Scan for the cell matching the given text and deliver its [X, Y] coordinate at center. 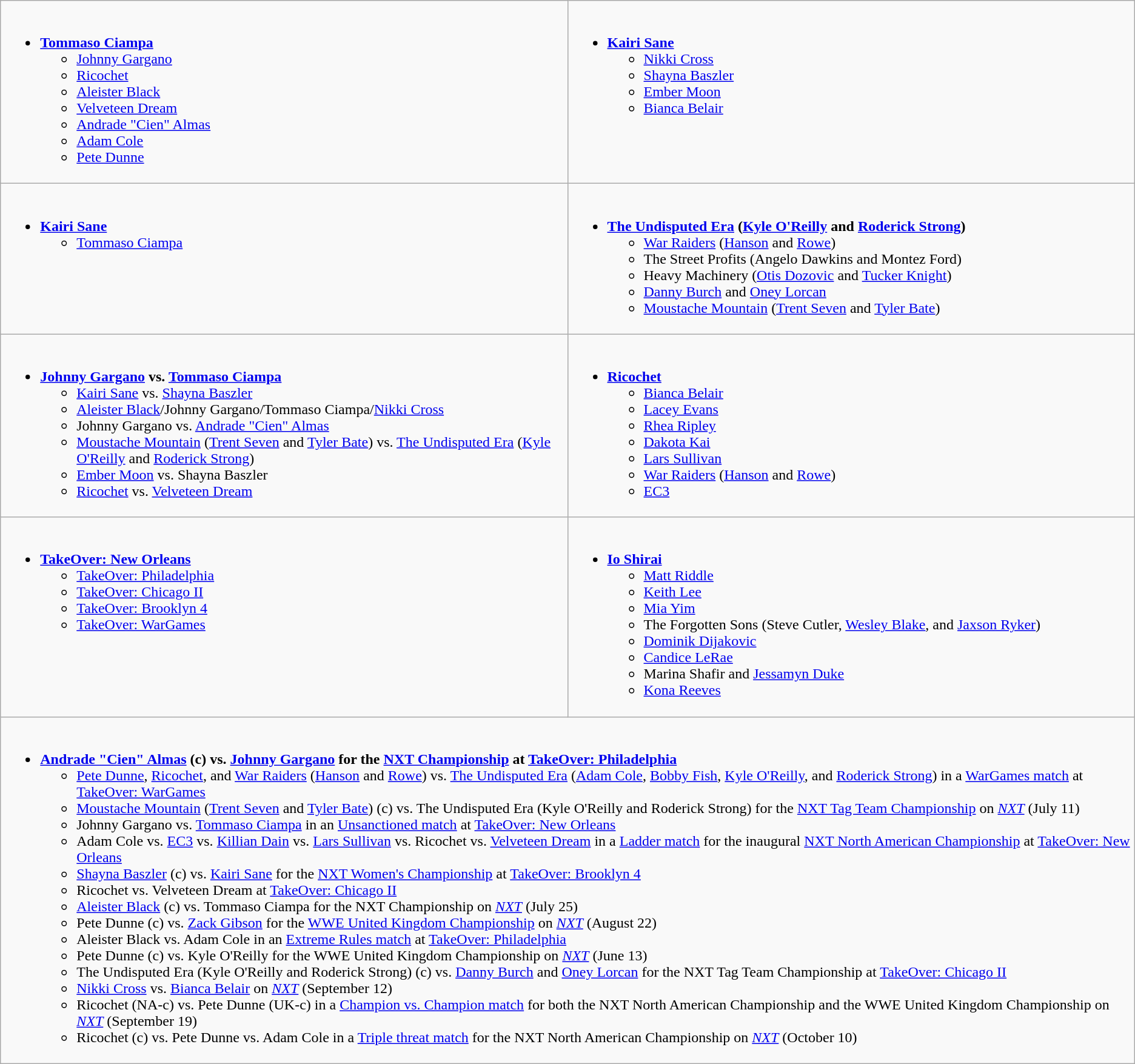
Kairi SaneTommaso Ciampa [284, 259]
Kairi SaneNikki CrossShayna BaszlerEmber MoonBianca Belair [851, 92]
RicochetBianca BelairLacey EvansRhea RipleyDakota KaiLars SullivanWar Raiders (Hanson and Rowe)EC3 [851, 426]
Tommaso CiampaJohnny GarganoRicochetAleister BlackVelveteen DreamAndrade "Cien" AlmasAdam ColePete Dunne [284, 92]
TakeOver: New OrleansTakeOver: PhiladelphiaTakeOver: Chicago IITakeOver: Brooklyn 4TakeOver: WarGames [284, 617]
